Provide the [X, Y] coordinate of the cell's center where the given text is located.  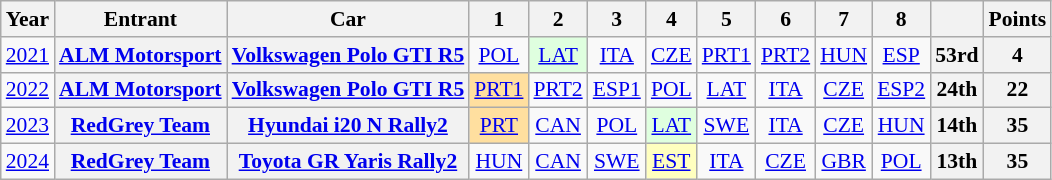
24th [956, 90]
53rd [956, 55]
Hyundai i20 N Rally2 [348, 126]
EST [672, 162]
22 [1018, 90]
2 [558, 19]
Toyota GR Yaris Rally2 [348, 162]
2021 [28, 55]
2022 [28, 90]
2024 [28, 162]
14th [956, 126]
ESP2 [901, 90]
3 [617, 19]
8 [901, 19]
2023 [28, 126]
Points [1018, 19]
5 [726, 19]
1 [498, 19]
GBR [844, 162]
Year [28, 19]
13th [956, 162]
ESP [901, 55]
6 [786, 19]
Car [348, 19]
Entrant [140, 19]
PRT [498, 126]
7 [844, 19]
ESP1 [617, 90]
